Extract the (X, Y) coordinate from the center of the cell holding the provided text.  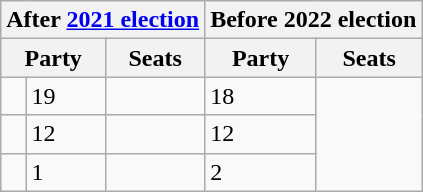
2 (261, 172)
Before 2022 election (314, 20)
18 (261, 96)
After 2021 election (103, 20)
1 (66, 172)
19 (66, 96)
